Output the [x, y] coordinate of the center of the cell containing the given text.  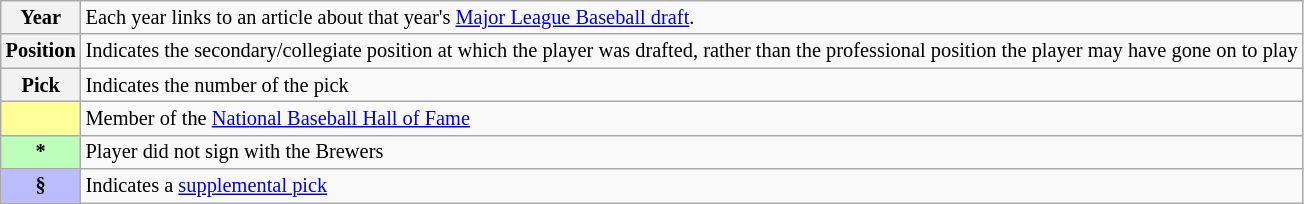
Year [41, 17]
Player did not sign with the Brewers [692, 152]
Pick [41, 85]
Indicates the number of the pick [692, 85]
Position [41, 51]
Each year links to an article about that year's Major League Baseball draft. [692, 17]
Indicates a supplemental pick [692, 186]
§ [41, 186]
* [41, 152]
Member of the National Baseball Hall of Fame [692, 118]
